Capture the cell that displays the provided text and extract its (X, Y) central coordinate. 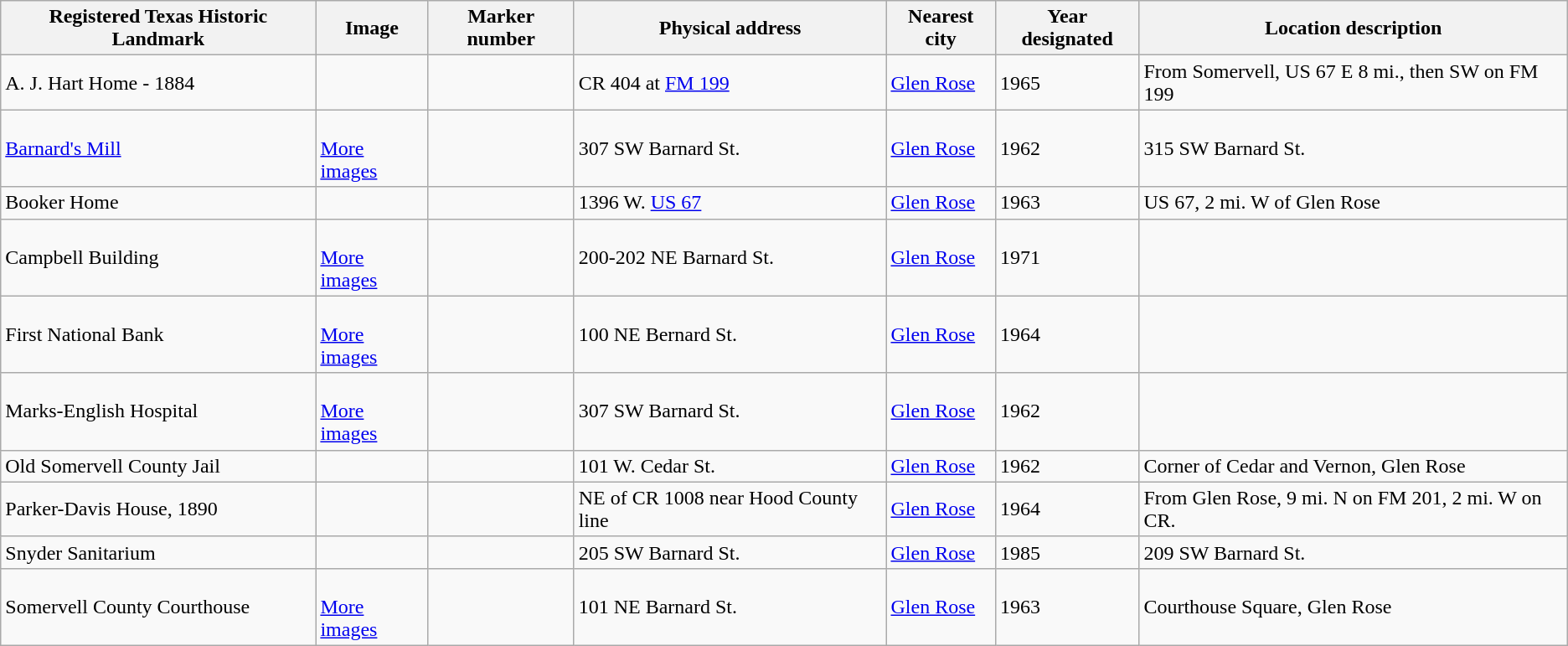
315 SW Barnard St. (1354, 148)
Physical address (730, 28)
1985 (1067, 552)
Snyder Sanitarium (158, 552)
Marker number (501, 28)
Nearest city (941, 28)
US 67, 2 mi. W of Glen Rose (1354, 203)
200-202 NE Barnard St. (730, 257)
Year designated (1067, 28)
Registered Texas Historic Landmark (158, 28)
1396 W. US 67 (730, 203)
205 SW Barnard St. (730, 552)
Image (372, 28)
NE of CR 1008 near Hood County line (730, 509)
101 W. Cedar St. (730, 466)
Courthouse Square, Glen Rose (1354, 607)
A. J. Hart Home - 1884 (158, 82)
From Somervell, US 67 E 8 mi., then SW on FM 199 (1354, 82)
CR 404 at FM 199 (730, 82)
100 NE Bernard St. (730, 334)
1971 (1067, 257)
Campbell Building (158, 257)
From Glen Rose, 9 mi. N on FM 201, 2 mi. W on CR. (1354, 509)
101 NE Barnard St. (730, 607)
Corner of Cedar and Vernon, Glen Rose (1354, 466)
Marks-English Hospital (158, 411)
Location description (1354, 28)
Booker Home (158, 203)
Parker-Davis House, 1890 (158, 509)
209 SW Barnard St. (1354, 552)
Somervell County Courthouse (158, 607)
1965 (1067, 82)
Old Somervell County Jail (158, 466)
Barnard's Mill (158, 148)
First National Bank (158, 334)
